Determine the (X, Y) coordinate at the center of the cell enclosing the given text.  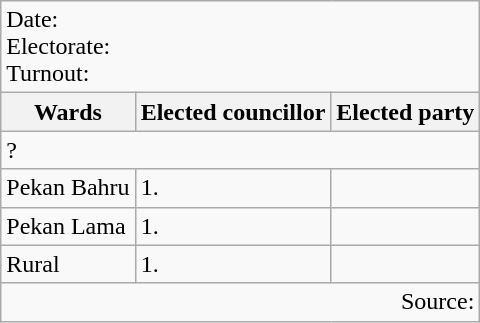
Source: (240, 302)
Date: Electorate: Turnout: (240, 47)
Wards (68, 112)
Elected councillor (233, 112)
Pekan Bahru (68, 188)
Rural (68, 264)
? (240, 150)
Elected party (406, 112)
Pekan Lama (68, 226)
